Pinpoint the cell where the given text exists, returning its (x, y) midpoint coordinate. 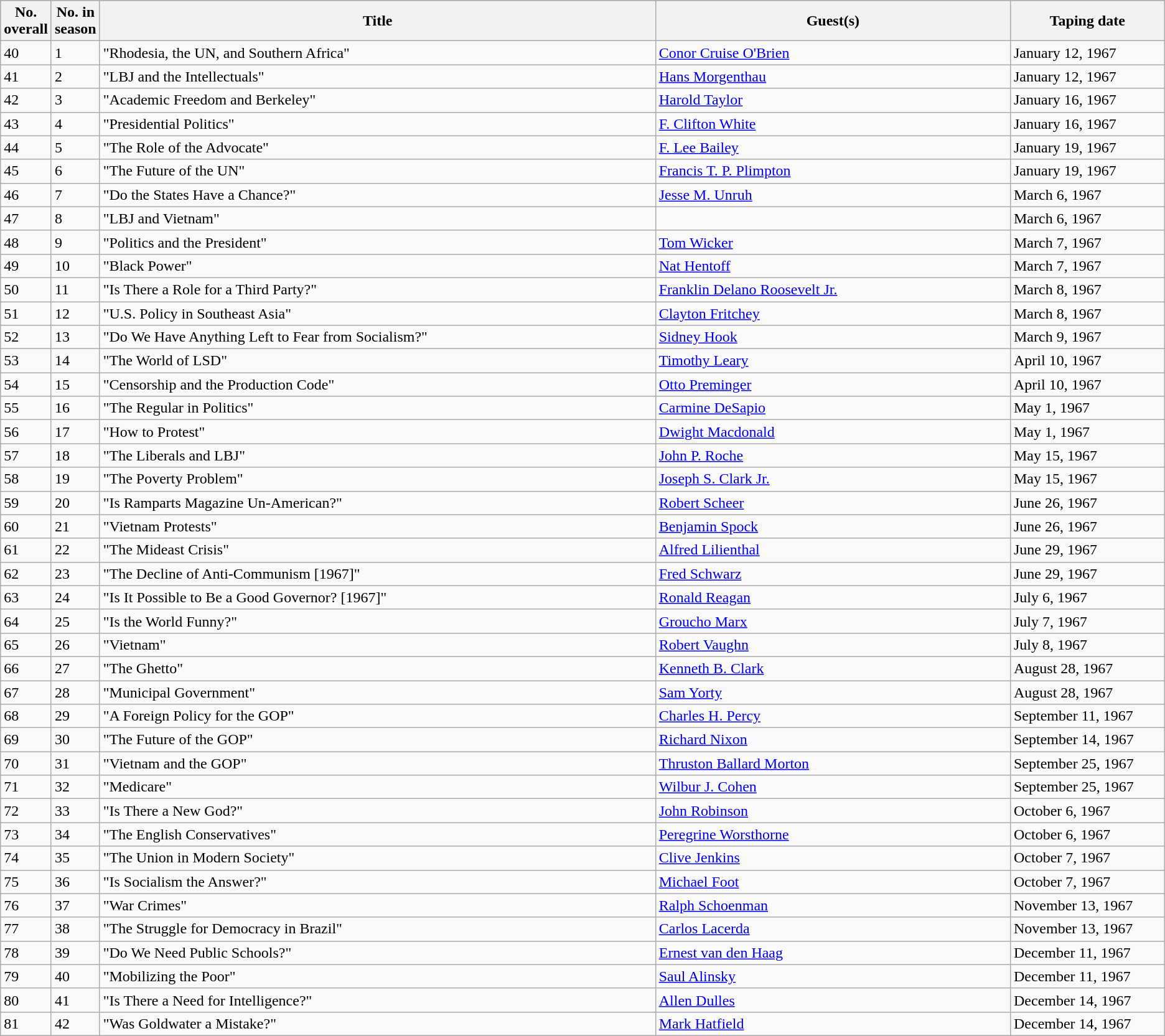
72 (26, 811)
Fred Schwarz (833, 574)
September 11, 1967 (1087, 716)
"The Ghetto" (377, 668)
12 (75, 313)
F. Clifton White (833, 124)
14 (75, 361)
March 9, 1967 (1087, 337)
Wilbur J. Cohen (833, 787)
"Is There a Role for a Third Party?" (377, 289)
31 (75, 763)
37 (75, 905)
"Is There a Need for Intelligence?" (377, 1000)
Kenneth B. Clark (833, 668)
Guest(s) (833, 21)
"The Future of the UN" (377, 171)
3 (75, 100)
Harold Taylor (833, 100)
61 (26, 550)
"The Liberals and LBJ" (377, 455)
34 (75, 834)
62 (26, 574)
Franklin Delano Roosevelt Jr. (833, 289)
1 (75, 53)
"The Poverty Problem" (377, 479)
Tom Wicker (833, 242)
"Presidential Politics" (377, 124)
"LBJ and the Intellectuals" (377, 77)
38 (75, 929)
74 (26, 858)
"LBJ and Vietnam" (377, 218)
September 14, 1967 (1087, 740)
"Is Ramparts Magazine Un-American?" (377, 503)
81 (26, 1024)
7 (75, 195)
"The Regular in Politics" (377, 408)
Allen Dulles (833, 1000)
58 (26, 479)
"The Struggle for Democracy in Brazil" (377, 929)
71 (26, 787)
"Do We Need Public Schools?" (377, 953)
"U.S. Policy in Southeast Asia" (377, 313)
75 (26, 882)
Robert Scheer (833, 503)
36 (75, 882)
Otto Preminger (833, 385)
Clayton Fritchey (833, 313)
52 (26, 337)
35 (75, 858)
"Was Goldwater a Mistake?" (377, 1024)
55 (26, 408)
"Rhodesia, the UN, and Southern Africa" (377, 53)
10 (75, 266)
Title (377, 21)
"The English Conservatives" (377, 834)
Robert Vaughn (833, 645)
Carmine DeSapio (833, 408)
"Medicare" (377, 787)
"Is Socialism the Answer?" (377, 882)
23 (75, 574)
69 (26, 740)
July 7, 1967 (1087, 621)
24 (75, 597)
Conor Cruise O'Brien (833, 53)
Saul Alinsky (833, 976)
15 (75, 385)
"Do We Have Anything Left to Fear from Socialism?" (377, 337)
63 (26, 597)
43 (26, 124)
47 (26, 218)
70 (26, 763)
July 6, 1967 (1087, 597)
22 (75, 550)
39 (75, 953)
65 (26, 645)
64 (26, 621)
13 (75, 337)
50 (26, 289)
66 (26, 668)
Nat Hentoff (833, 266)
44 (26, 147)
5 (75, 147)
Sam Yorty (833, 693)
33 (75, 811)
80 (26, 1000)
30 (75, 740)
"Is the World Funny?" (377, 621)
"Vietnam Protests" (377, 526)
"Politics and the President" (377, 242)
"Is There a New God?" (377, 811)
"Do the States Have a Chance?" (377, 195)
78 (26, 953)
21 (75, 526)
56 (26, 432)
"Censorship and the Production Code" (377, 385)
26 (75, 645)
Sidney Hook (833, 337)
"The Future of the GOP" (377, 740)
Dwight Macdonald (833, 432)
60 (26, 526)
16 (75, 408)
32 (75, 787)
Michael Foot (833, 882)
46 (26, 195)
"Academic Freedom and Berkeley" (377, 100)
Joseph S. Clark Jr. (833, 479)
19 (75, 479)
4 (75, 124)
Ronald Reagan (833, 597)
Thruston Ballard Morton (833, 763)
John P. Roche (833, 455)
"Vietnam and the GOP" (377, 763)
No.overall (26, 21)
51 (26, 313)
Charles H. Percy (833, 716)
18 (75, 455)
"How to Protest" (377, 432)
79 (26, 976)
Ernest van den Haag (833, 953)
No. inseason (75, 21)
"Is It Possible to Be a Good Governor? [1967]" (377, 597)
"A Foreign Policy for the GOP" (377, 716)
25 (75, 621)
73 (26, 834)
29 (75, 716)
28 (75, 693)
"Mobilizing the Poor" (377, 976)
20 (75, 503)
"Black Power" (377, 266)
Alfred Lilienthal (833, 550)
59 (26, 503)
"The Union in Modern Society" (377, 858)
68 (26, 716)
9 (75, 242)
Clive Jenkins (833, 858)
"War Crimes" (377, 905)
2 (75, 77)
11 (75, 289)
"Municipal Government" (377, 693)
8 (75, 218)
77 (26, 929)
Richard Nixon (833, 740)
"The Role of the Advocate" (377, 147)
6 (75, 171)
July 8, 1967 (1087, 645)
Jesse M. Unruh (833, 195)
49 (26, 266)
48 (26, 242)
27 (75, 668)
Hans Morgenthau (833, 77)
Taping date (1087, 21)
John Robinson (833, 811)
45 (26, 171)
Benjamin Spock (833, 526)
54 (26, 385)
Timothy Leary (833, 361)
"Vietnam" (377, 645)
"The Decline of Anti-Communism [1967]" (377, 574)
17 (75, 432)
"The World of LSD" (377, 361)
53 (26, 361)
67 (26, 693)
57 (26, 455)
"The Mideast Crisis" (377, 550)
Mark Hatfield (833, 1024)
76 (26, 905)
Peregrine Worsthorne (833, 834)
F. Lee Bailey (833, 147)
Francis T. P. Plimpton (833, 171)
Ralph Schoenman (833, 905)
Groucho Marx (833, 621)
Carlos Lacerda (833, 929)
